Find where the given text appears and provide that cell's center as (X, Y) coordinate. 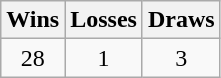
Wins (33, 20)
Draws (181, 20)
Losses (104, 20)
1 (104, 58)
28 (33, 58)
3 (181, 58)
